Detect which cell encompasses the target text, then output its (x, y) center coordinate. 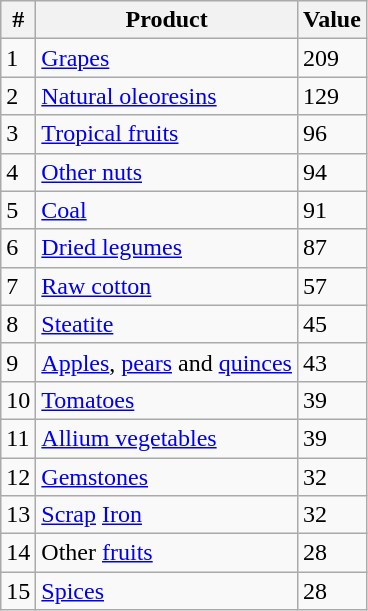
91 (332, 210)
Natural oleoresins (167, 96)
96 (332, 134)
13 (18, 515)
Other nuts (167, 172)
209 (332, 58)
Tomatoes (167, 400)
Tropical fruits (167, 134)
1 (18, 58)
10 (18, 400)
Scrap Iron (167, 515)
Apples, pears and quinces (167, 362)
5 (18, 210)
8 (18, 324)
4 (18, 172)
14 (18, 553)
Grapes (167, 58)
94 (332, 172)
Value (332, 20)
129 (332, 96)
Allium vegetables (167, 438)
2 (18, 96)
Gemstones (167, 477)
Raw cotton (167, 286)
87 (332, 248)
57 (332, 286)
Product (167, 20)
11 (18, 438)
43 (332, 362)
Other fruits (167, 553)
# (18, 20)
Spices (167, 591)
45 (332, 324)
Steatite (167, 324)
6 (18, 248)
12 (18, 477)
Dried legumes (167, 248)
Coal (167, 210)
3 (18, 134)
7 (18, 286)
9 (18, 362)
15 (18, 591)
